Locate the cell with the specified text and output its (X, Y) center coordinate. 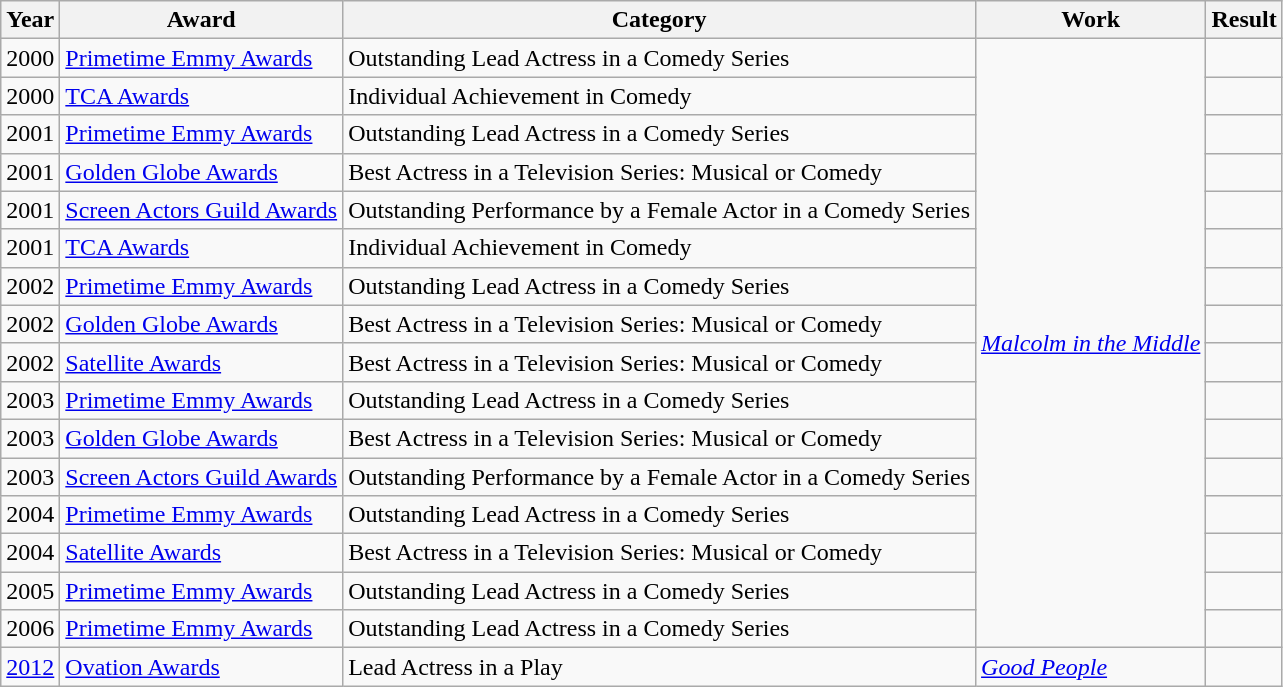
Work (1091, 20)
Year (30, 20)
2006 (30, 629)
Award (202, 20)
Category (660, 20)
Result (1244, 20)
Lead Actress in a Play (660, 667)
Ovation Awards (202, 667)
Malcolm in the Middle (1091, 344)
Good People (1091, 667)
2012 (30, 667)
2005 (30, 591)
